Return (X, Y) of the center of cell containing provided text 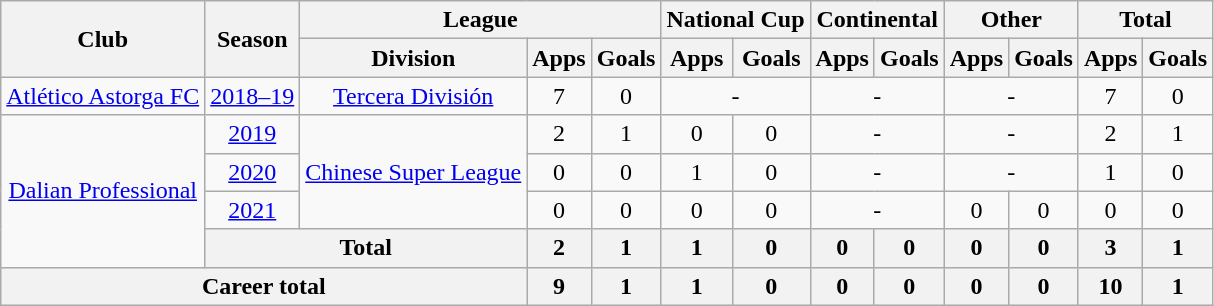
2019 (252, 134)
Tercera División (414, 96)
Atlético Astorga FC (103, 96)
Division (414, 58)
Other (1011, 20)
League (480, 20)
Dalian Professional (103, 191)
Career total (264, 286)
National Cup (736, 20)
2020 (252, 172)
2018–19 (252, 96)
2021 (252, 210)
Chinese Super League (414, 172)
10 (1110, 286)
9 (559, 286)
Season (252, 39)
Club (103, 39)
3 (1110, 248)
Continental (877, 20)
